Locate the cell with the specified text and output its [X, Y] center coordinate. 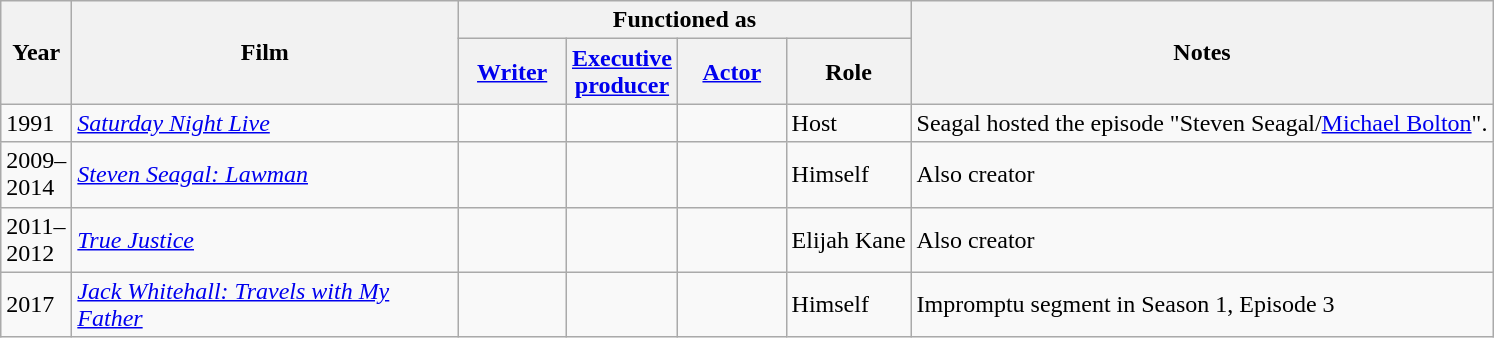
Jack Whitehall: Travels with My Father [265, 304]
Functioned as [684, 20]
Writer [512, 72]
Year [36, 52]
2017 [36, 304]
Role [848, 72]
Saturday Night Live [265, 123]
Seagal hosted the episode "Steven Seagal/Michael Bolton". [1202, 123]
Elijah Kane [848, 240]
True Justice [265, 240]
Impromptu segment in Season 1, Episode 3 [1202, 304]
Film [265, 52]
2009–2014 [36, 174]
Actor [732, 72]
Notes [1202, 52]
2011–2012 [36, 240]
Host [848, 123]
Executive producer [622, 72]
Steven Seagal: Lawman [265, 174]
1991 [36, 123]
